Locate the cell with the specified text and output its [x, y] center coordinate. 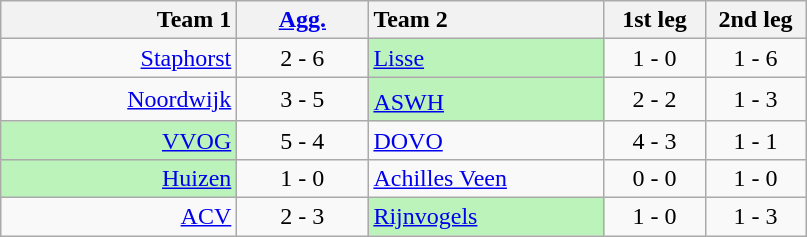
3 - 5 [302, 100]
Huizen [119, 178]
5 - 4 [302, 140]
2 - 6 [302, 58]
ACV [119, 217]
2 - 3 [302, 217]
VVOG [119, 140]
Achilles Veen [486, 178]
2 - 2 [654, 100]
Team 2 [486, 20]
0 - 0 [654, 178]
Staphorst [119, 58]
4 - 3 [654, 140]
Noordwijk [119, 100]
1st leg [654, 20]
Agg. [302, 20]
Team 1 [119, 20]
1 - 6 [756, 58]
DOVO [486, 140]
1 - 1 [756, 140]
ASWH [486, 100]
Rijnvogels [486, 217]
Lisse [486, 58]
2nd leg [756, 20]
